Extract the (x, y) coordinate from the center of the cell holding the provided text.  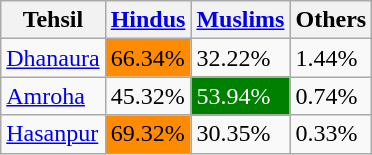
1.44% (331, 58)
Dhanaura (53, 58)
69.32% (148, 134)
Amroha (53, 96)
30.35% (240, 134)
Hasanpur (53, 134)
0.33% (331, 134)
Muslims (240, 20)
53.94% (240, 96)
45.32% (148, 96)
32.22% (240, 58)
Hindus (148, 20)
0.74% (331, 96)
Others (331, 20)
Tehsil (53, 20)
66.34% (148, 58)
